Output the [X, Y] coordinate of the center of the cell containing the given text.  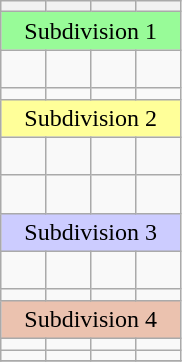
Subdivision 1 [91, 31]
Subdivision 3 [91, 232]
Subdivision 4 [91, 319]
Subdivision 2 [91, 118]
